Output the [x, y] coordinate of the center of the cell containing the given text.  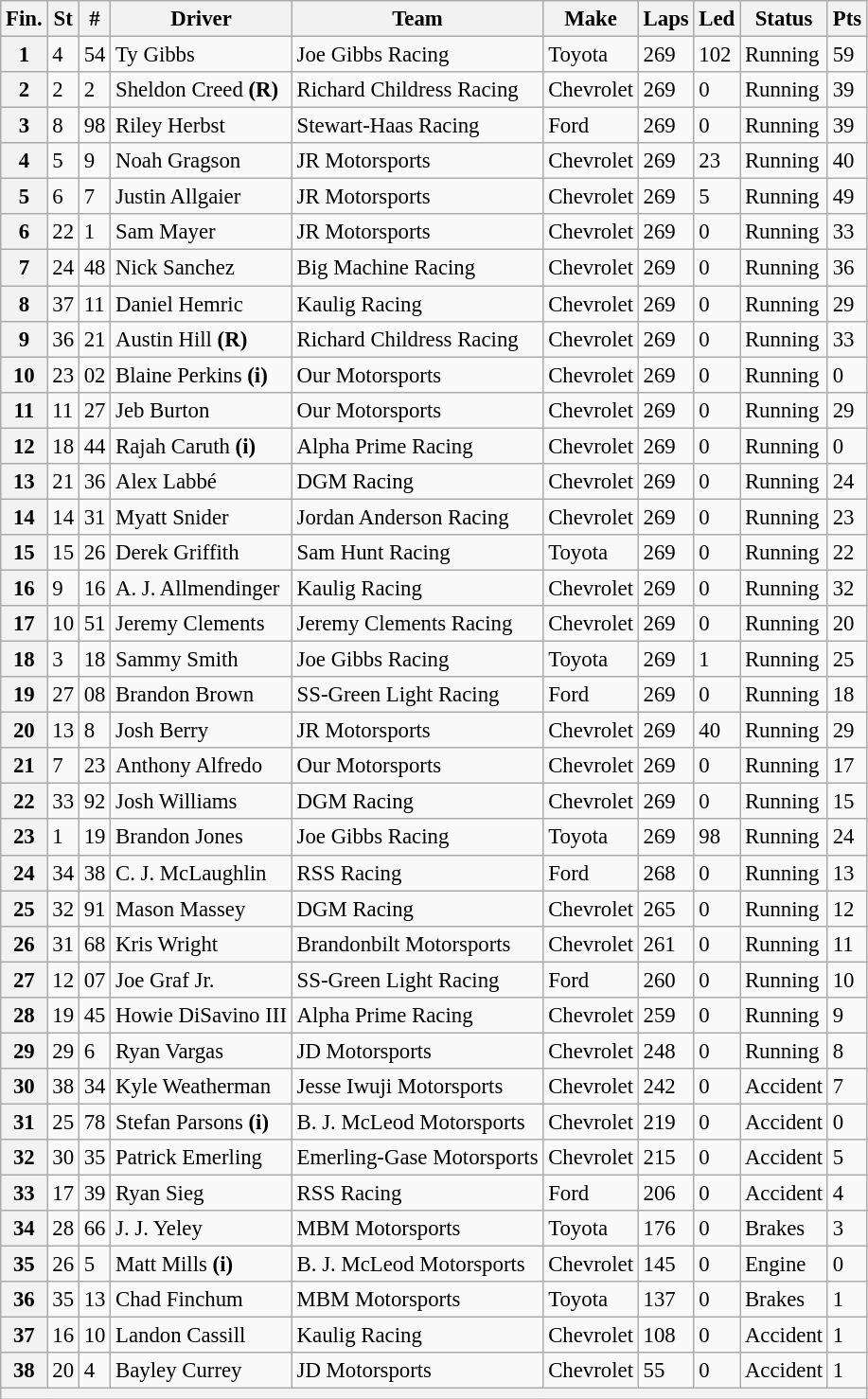
248 [666, 1051]
02 [95, 375]
91 [95, 909]
Kris Wright [202, 944]
07 [95, 980]
66 [95, 1229]
242 [666, 1087]
Jeremy Clements Racing [417, 624]
Brandon Jones [202, 838]
Alex Labbé [202, 482]
Stewart-Haas Racing [417, 126]
108 [666, 1336]
265 [666, 909]
Nick Sanchez [202, 268]
44 [95, 446]
08 [95, 695]
A. J. Allmendinger [202, 588]
Anthony Alfredo [202, 766]
51 [95, 624]
J. J. Yeley [202, 1229]
68 [95, 944]
259 [666, 1016]
45 [95, 1016]
Noah Gragson [202, 161]
176 [666, 1229]
Mason Massey [202, 909]
49 [846, 197]
Sheldon Creed (R) [202, 90]
260 [666, 980]
55 [666, 1372]
Ty Gibbs [202, 55]
Riley Herbst [202, 126]
Driver [202, 19]
Stefan Parsons (i) [202, 1122]
Sam Mayer [202, 232]
Jeb Burton [202, 410]
Rajah Caruth (i) [202, 446]
Howie DiSavino III [202, 1016]
Josh Williams [202, 802]
Jesse Iwuji Motorsports [417, 1087]
Justin Allgaier [202, 197]
Brandonbilt Motorsports [417, 944]
C. J. McLaughlin [202, 873]
Landon Cassill [202, 1336]
Daniel Hemric [202, 304]
Myatt Snider [202, 517]
92 [95, 802]
145 [666, 1265]
Matt Mills (i) [202, 1265]
Patrick Emerling [202, 1158]
Chad Finchum [202, 1300]
Status [784, 19]
102 [717, 55]
Josh Berry [202, 731]
Kyle Weatherman [202, 1087]
54 [95, 55]
261 [666, 944]
Blaine Perkins (i) [202, 375]
Make [591, 19]
137 [666, 1300]
Team [417, 19]
206 [666, 1194]
Sam Hunt Racing [417, 553]
Laps [666, 19]
Joe Graf Jr. [202, 980]
Fin. [25, 19]
Ryan Vargas [202, 1051]
Pts [846, 19]
Jeremy Clements [202, 624]
268 [666, 873]
78 [95, 1122]
# [95, 19]
Emerling-Gase Motorsports [417, 1158]
Derek Griffith [202, 553]
Ryan Sieg [202, 1194]
Sammy Smith [202, 660]
Led [717, 19]
Austin Hill (R) [202, 339]
Brandon Brown [202, 695]
Jordan Anderson Racing [417, 517]
215 [666, 1158]
St [62, 19]
Big Machine Racing [417, 268]
48 [95, 268]
Bayley Currey [202, 1372]
Engine [784, 1265]
219 [666, 1122]
59 [846, 55]
